Capture the cell that displays the provided text and extract its (X, Y) central coordinate. 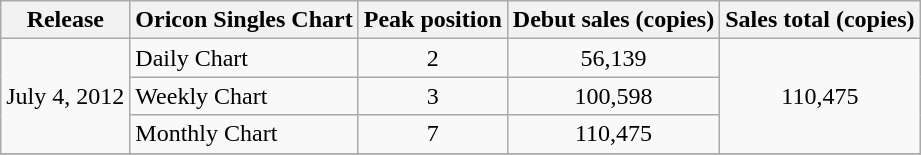
100,598 (613, 96)
Weekly Chart (244, 96)
2 (432, 58)
Sales total (copies) (820, 20)
7 (432, 134)
Release (66, 20)
56,139 (613, 58)
Debut sales (copies) (613, 20)
Peak position (432, 20)
Oricon Singles Chart (244, 20)
Daily Chart (244, 58)
Monthly Chart (244, 134)
July 4, 2012 (66, 96)
3 (432, 96)
